Capture the cell that displays the provided text and extract its (X, Y) central coordinate. 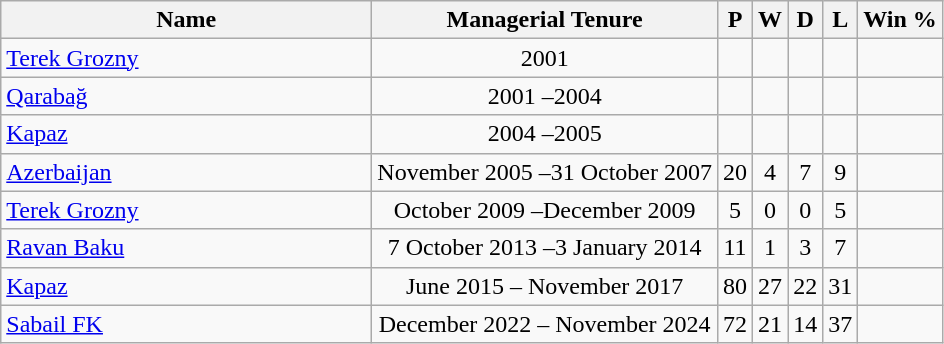
October 2009 –December 2009 (545, 210)
2001 (545, 58)
20 (734, 172)
June 2015 – November 2017 (545, 286)
11 (734, 248)
72 (734, 324)
2004 –2005 (545, 134)
L (840, 20)
Azerbaijan (186, 172)
4 (770, 172)
22 (806, 286)
December 2022 – November 2024 (545, 324)
37 (840, 324)
7 October 2013 –3 January 2014 (545, 248)
21 (770, 324)
27 (770, 286)
Win % (900, 20)
Managerial Tenure (545, 20)
80 (734, 286)
Name (186, 20)
Sabail FK (186, 324)
9 (840, 172)
3 (806, 248)
November 2005 –31 October 2007 (545, 172)
Ravan Baku (186, 248)
1 (770, 248)
W (770, 20)
D (806, 20)
Qarabağ (186, 96)
2001 –2004 (545, 96)
14 (806, 324)
31 (840, 286)
P (734, 20)
